Search for the cell housing the specified text and yield its (X, Y) center coordinate. 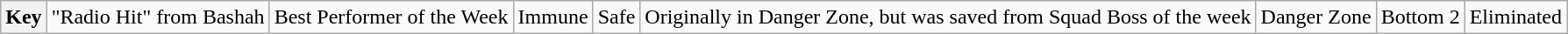
Safe (617, 17)
"Radio Hit" from Bashah (158, 17)
Danger Zone (1315, 17)
Immune (552, 17)
Key (24, 17)
Originally in Danger Zone, but was saved from Squad Boss of the week (948, 17)
Bottom 2 (1421, 17)
Eliminated (1515, 17)
Best Performer of the Week (391, 17)
